Scan for the cell matching the given text and deliver its (x, y) coordinate at center. 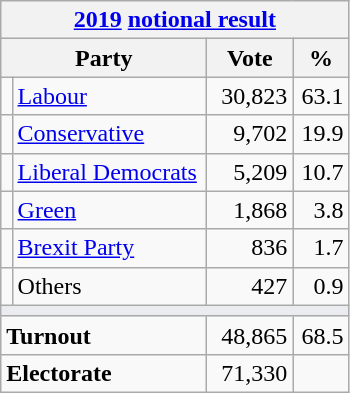
427 (250, 286)
63.1 (321, 96)
Vote (250, 58)
9,702 (250, 134)
Liberal Democrats (110, 172)
2019 notional result (175, 20)
68.5 (321, 335)
5,209 (250, 172)
3.8 (321, 210)
71,330 (250, 373)
Conservative (110, 134)
30,823 (250, 96)
19.9 (321, 134)
Others (110, 286)
Electorate (104, 373)
1,868 (250, 210)
1.7 (321, 248)
836 (250, 248)
Green (110, 210)
Labour (110, 96)
10.7 (321, 172)
Party (104, 58)
Turnout (104, 335)
0.9 (321, 286)
48,865 (250, 335)
% (321, 58)
Brexit Party (110, 248)
